Identify which cell holds the provided text, then report its [X, Y] central coordinate. 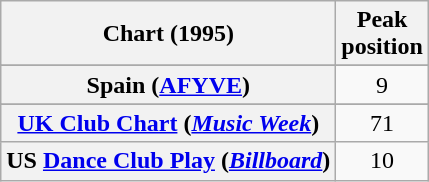
Peakposition [382, 34]
UK Club Chart (Music Week) [168, 123]
Spain (AFYVE) [168, 85]
US Dance Club Play (Billboard) [168, 161]
Chart (1995) [168, 34]
71 [382, 123]
10 [382, 161]
9 [382, 85]
